Identify which cell holds the provided text, then report its [x, y] central coordinate. 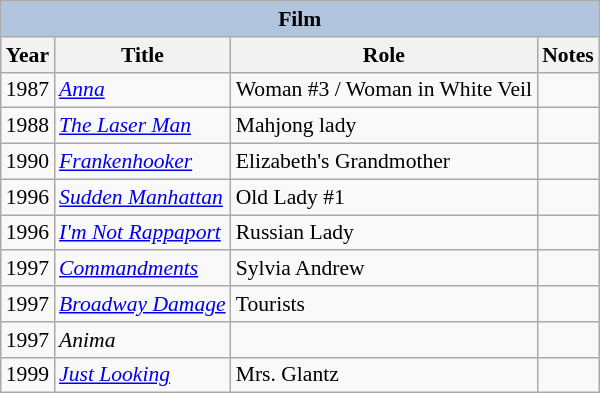
Anima [142, 340]
The Laser Man [142, 126]
Just Looking [142, 375]
Notes [568, 55]
Anna [142, 90]
Sudden Manhattan [142, 197]
1990 [28, 162]
Film [300, 19]
Mrs. Glantz [384, 375]
1987 [28, 90]
Broadway Damage [142, 304]
Elizabeth's Grandmother [384, 162]
Woman #3 / Woman in White Veil [384, 90]
Frankenhooker [142, 162]
Role [384, 55]
1988 [28, 126]
Old Lady #1 [384, 197]
Year [28, 55]
Russian Lady [384, 233]
Title [142, 55]
Commandments [142, 269]
1999 [28, 375]
I'm Not Rappaport [142, 233]
Tourists [384, 304]
Mahjong lady [384, 126]
Sylvia Andrew [384, 269]
